Detect which cell encompasses the target text, then output its [X, Y] center coordinate. 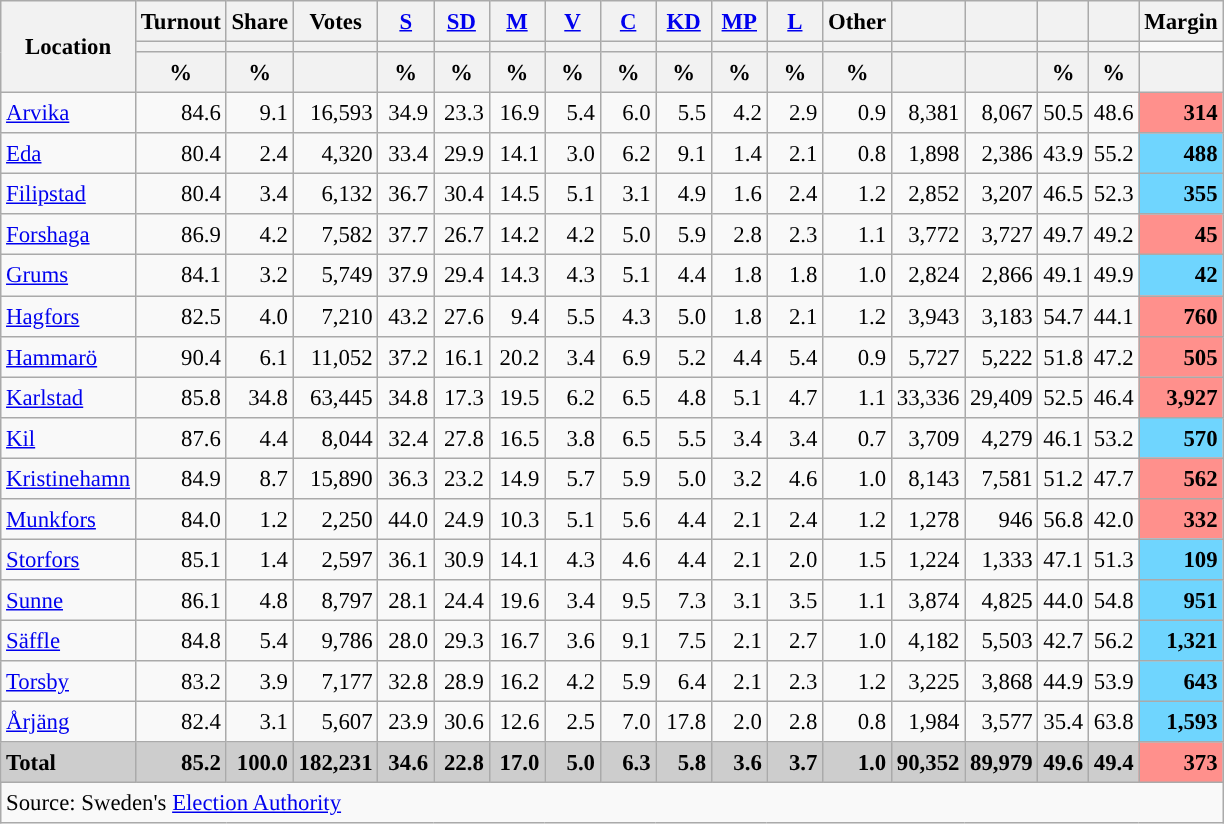
54.7 [1063, 316]
4,279 [1002, 438]
7.5 [684, 640]
5,727 [928, 356]
14.2 [517, 234]
3,709 [928, 438]
S [406, 22]
27.8 [462, 438]
14.9 [517, 478]
49.7 [1063, 234]
505 [1181, 356]
36.3 [406, 478]
KD [684, 22]
3.9 [260, 682]
17.3 [462, 398]
36.7 [406, 194]
3,943 [928, 316]
4.7 [795, 398]
44.1 [1113, 316]
5.6 [628, 520]
2.5 [573, 722]
35.4 [1063, 722]
1,984 [928, 722]
2.7 [795, 640]
643 [1181, 682]
24.4 [462, 600]
23.2 [462, 478]
85.1 [180, 560]
53.2 [1113, 438]
56.8 [1063, 520]
26.7 [462, 234]
3,927 [1181, 398]
29.4 [462, 276]
3,874 [928, 600]
46.1 [1063, 438]
5.7 [573, 478]
MP [739, 22]
4,182 [928, 640]
84.9 [180, 478]
55.2 [1113, 154]
52.3 [1113, 194]
3,868 [1002, 682]
34.6 [406, 762]
16.1 [462, 356]
8,067 [1002, 114]
23.9 [406, 722]
7.3 [684, 600]
373 [1181, 762]
37.9 [406, 276]
46.5 [1063, 194]
Margin [1181, 22]
12.6 [517, 722]
3,183 [1002, 316]
Kil [68, 438]
10.3 [517, 520]
30.9 [462, 560]
63,445 [336, 398]
47.1 [1063, 560]
45 [1181, 234]
3.0 [573, 154]
6.9 [628, 356]
3,225 [928, 682]
16.5 [517, 438]
82.4 [180, 722]
51.8 [1063, 356]
28.9 [462, 682]
48.6 [1113, 114]
37.7 [406, 234]
49.6 [1063, 762]
20.2 [517, 356]
562 [1181, 478]
3.5 [795, 600]
2,250 [336, 520]
43.2 [406, 316]
85.2 [180, 762]
29.3 [462, 640]
17.0 [517, 762]
5,749 [336, 276]
54.8 [1113, 600]
28.1 [406, 600]
3.8 [573, 438]
2,386 [1002, 154]
49.1 [1063, 276]
47.2 [1113, 356]
8.7 [260, 478]
16.2 [517, 682]
8,143 [928, 478]
1.6 [739, 194]
182,231 [336, 762]
33.4 [406, 154]
29.9 [462, 154]
1,321 [1181, 640]
19.6 [517, 600]
28.0 [406, 640]
L [795, 22]
2,597 [336, 560]
0.7 [858, 438]
32.8 [406, 682]
33,336 [928, 398]
7,177 [336, 682]
6.1 [260, 356]
Filipstad [68, 194]
5.2 [684, 356]
100.0 [260, 762]
30.4 [462, 194]
4,320 [336, 154]
4.9 [684, 194]
6.4 [684, 682]
2,824 [928, 276]
7,582 [336, 234]
27.6 [462, 316]
Share [260, 22]
V [573, 22]
84.6 [180, 114]
42.7 [1063, 640]
50.5 [1063, 114]
37.2 [406, 356]
Location [68, 47]
3,577 [1002, 722]
946 [1002, 520]
7,210 [336, 316]
51.2 [1063, 478]
86.9 [180, 234]
85.8 [180, 398]
4,825 [1002, 600]
760 [1181, 316]
90.4 [180, 356]
951 [1181, 600]
Grums [68, 276]
49.9 [1113, 276]
83.2 [180, 682]
53.9 [1113, 682]
9.5 [628, 600]
82.5 [180, 316]
Torsby [68, 682]
43.9 [1063, 154]
Eda [68, 154]
9.4 [517, 316]
7.0 [628, 722]
87.6 [180, 438]
23.3 [462, 114]
90,352 [928, 762]
5,503 [1002, 640]
5,607 [336, 722]
Munkfors [68, 520]
Forshaga [68, 234]
11,052 [336, 356]
46.4 [1113, 398]
2,866 [1002, 276]
1,593 [1181, 722]
42 [1181, 276]
M [517, 22]
Säffle [68, 640]
56.2 [1113, 640]
8,797 [336, 600]
1,898 [928, 154]
16.9 [517, 114]
84.8 [180, 640]
42.0 [1113, 520]
16.7 [517, 640]
Turnout [180, 22]
6,132 [336, 194]
5,222 [1002, 356]
Hagfors [68, 316]
Karlstad [68, 398]
5.8 [684, 762]
32.4 [406, 438]
1,278 [928, 520]
19.5 [517, 398]
355 [1181, 194]
570 [1181, 438]
Hammarö [68, 356]
Årjäng [68, 722]
16,593 [336, 114]
332 [1181, 520]
488 [1181, 154]
Total [68, 762]
86.1 [180, 600]
14.3 [517, 276]
89,979 [1002, 762]
Votes [336, 22]
3,727 [1002, 234]
6.3 [628, 762]
Storfors [68, 560]
47.7 [1113, 478]
51.3 [1113, 560]
1,333 [1002, 560]
84.1 [180, 276]
2.9 [795, 114]
36.1 [406, 560]
Kristinehamn [68, 478]
52.5 [1063, 398]
29,409 [1002, 398]
49.4 [1113, 762]
8,381 [928, 114]
SD [462, 22]
314 [1181, 114]
Source: Sweden's Election Authority [612, 804]
22.8 [462, 762]
24.9 [462, 520]
49.2 [1113, 234]
8,044 [336, 438]
30.6 [462, 722]
63.8 [1113, 722]
9,786 [336, 640]
3.7 [795, 762]
84.0 [180, 520]
Other [858, 22]
3,772 [928, 234]
2,852 [928, 194]
1,224 [928, 560]
4.0 [260, 316]
109 [1181, 560]
Sunne [68, 600]
34.9 [406, 114]
44.9 [1063, 682]
1.5 [858, 560]
17.8 [684, 722]
14.5 [517, 194]
3,207 [1002, 194]
6.0 [628, 114]
Arvika [68, 114]
15,890 [336, 478]
C [628, 22]
7,581 [1002, 478]
